Determine the (x, y) coordinate at the center of the cell enclosing the given text.  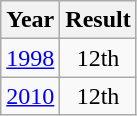
Year (30, 20)
Result (98, 20)
2010 (30, 96)
1998 (30, 58)
